For the text-containing cell, return its midpoint in [x, y] coordinate format. 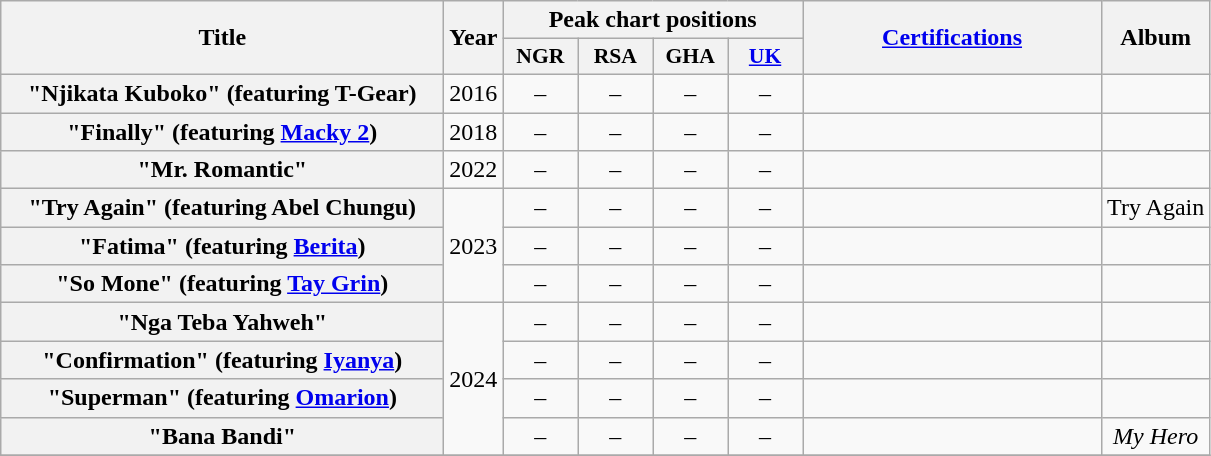
"So Mone" (featuring Tay Grin) [222, 284]
2024 [474, 379]
2022 [474, 170]
"Try Again" (featuring Abel Chungu) [222, 208]
"Mr. Romantic" [222, 170]
Year [474, 38]
UK [766, 57]
Album [1156, 38]
Peak chart positions [653, 20]
2018 [474, 131]
"Bana Bandi" [222, 436]
"Superman" (featuring Omarion) [222, 398]
"Finally" (featuring Macky 2) [222, 131]
RSA [616, 57]
GHA [690, 57]
Try Again [1156, 208]
"Nga Teba Yahweh" [222, 322]
"Fatima" (featuring Berita) [222, 246]
My Hero [1156, 436]
Certifications [952, 38]
2016 [474, 93]
Title [222, 38]
"Njikata Kuboko" (featuring T-Gear) [222, 93]
2023 [474, 246]
NGR [540, 57]
"Confirmation" (featuring Iyanya) [222, 360]
